Capture the cell that displays the provided text and extract its (X, Y) central coordinate. 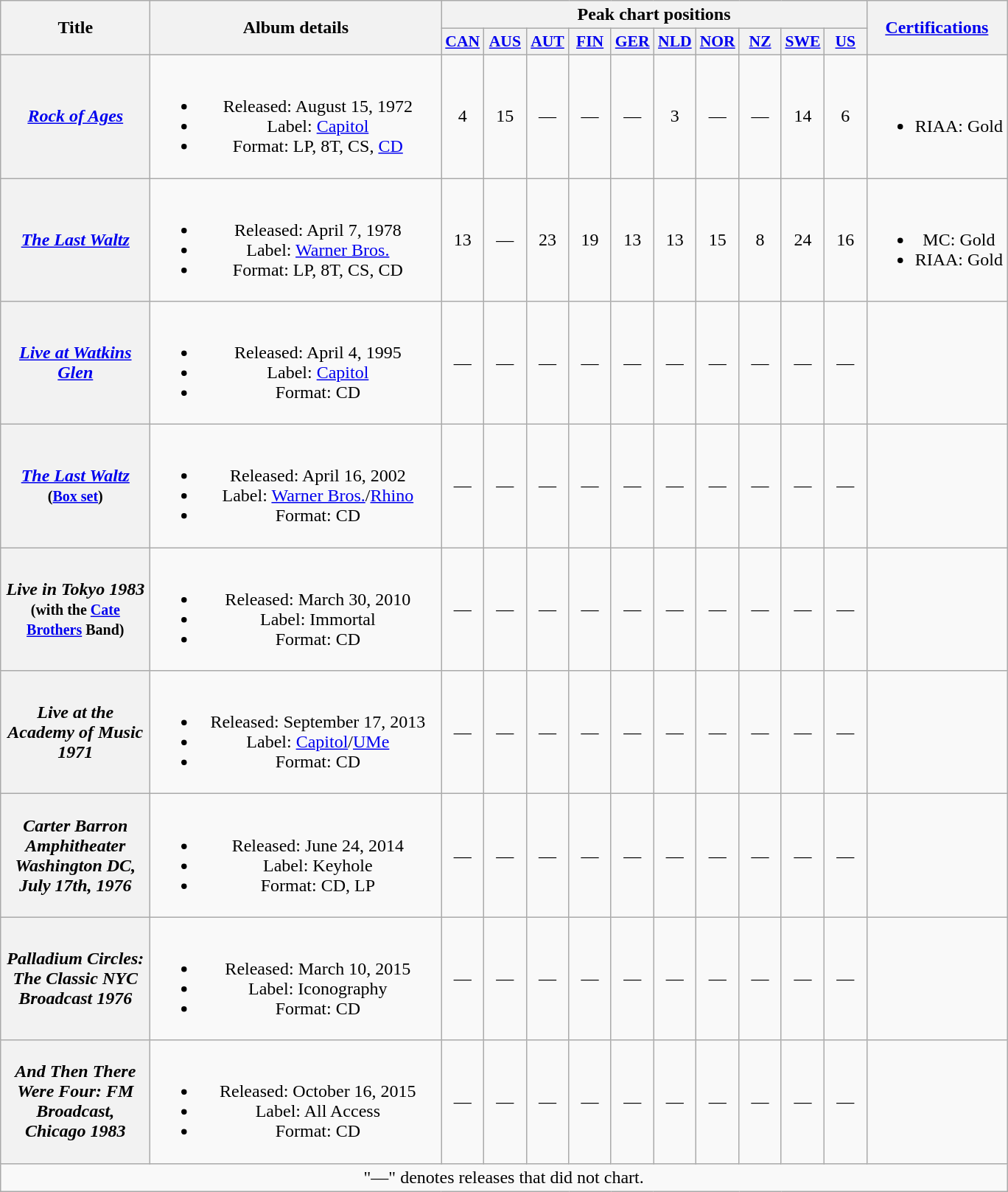
3 (675, 116)
NLD (675, 42)
Rock of Ages (75, 116)
Live in Tokyo 1983(with the Cate Brothers Band) (75, 609)
Released: August 15, 1972Label: CapitolFormat: LP, 8T, CS, CD (296, 116)
GER (632, 42)
The Last Waltz (75, 240)
24 (802, 240)
Released: October 16, 2015Label: All AccessFormat: CD (296, 1101)
And Then There Were Four: FM Broadcast, Chicago 1983 (75, 1101)
FIN (590, 42)
Live at Watkins Glen (75, 363)
8 (760, 240)
Album details (296, 28)
Peak chart positions (654, 15)
14 (802, 116)
CAN (463, 42)
23 (547, 240)
AUT (547, 42)
Carter Barron Amphitheater Washington DC, July 17th, 1976 (75, 855)
19 (590, 240)
MC: GoldRIAA: Gold (937, 240)
NOR (718, 42)
Certifications (937, 28)
Title (75, 28)
Released: April 7, 1978Label: Warner Bros.Format: LP, 8T, CS, CD (296, 240)
RIAA: Gold (937, 116)
AUS (505, 42)
The Last Waltz(Box set) (75, 487)
Palladium Circles: The Classic NYC Broadcast 1976 (75, 979)
Released: March 30, 2010Label: ImmortalFormat: CD (296, 609)
Released: June 24, 2014Label: KeyholeFormat: CD, LP (296, 855)
16 (846, 240)
SWE (802, 42)
Released: April 4, 1995Label: CapitolFormat: CD (296, 363)
US (846, 42)
NZ (760, 42)
Released: March 10, 2015Label: IconographyFormat: CD (296, 979)
6 (846, 116)
4 (463, 116)
"—" denotes releases that did not chart. (504, 1177)
Released: September 17, 2013Label: Capitol/UMeFormat: CD (296, 733)
Released: April 16, 2002Label: Warner Bros./RhinoFormat: CD (296, 487)
Live at the Academy of Music 1971 (75, 733)
